Pinpoint the cell where the given text exists, returning its (x, y) midpoint coordinate. 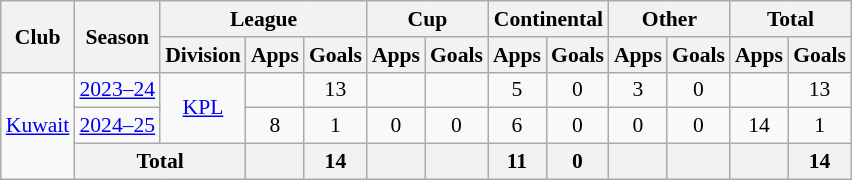
Kuwait (38, 126)
5 (517, 90)
League (264, 19)
2024–25 (117, 126)
KPL (203, 108)
Cup (428, 19)
2023–24 (117, 90)
Other (670, 19)
3 (638, 90)
8 (275, 126)
6 (517, 126)
Club (38, 36)
Season (117, 36)
11 (517, 162)
Division (203, 55)
Continental (548, 19)
